Search for the cell housing the specified text and yield its (X, Y) center coordinate. 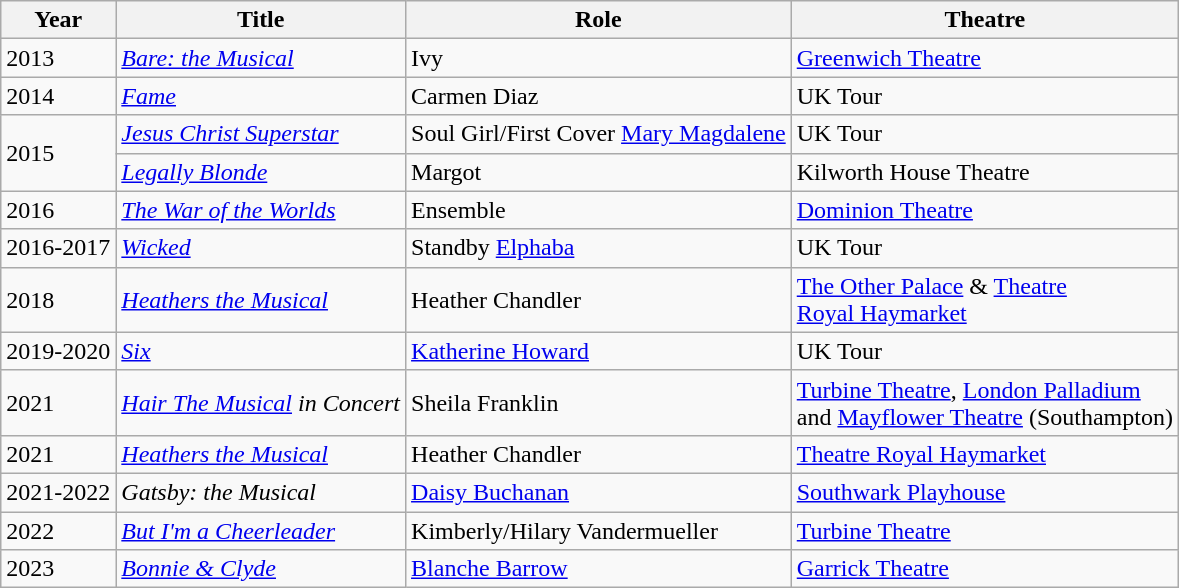
Carmen Diaz (599, 96)
Title (261, 20)
Katherine Howard (599, 351)
Ensemble (599, 210)
Bare: the Musical (261, 58)
2014 (58, 96)
Role (599, 20)
Fame (261, 96)
Turbine Theatre (984, 531)
Southwark Playhouse (984, 492)
Hair The Musical in Concert (261, 402)
Wicked (261, 248)
Dominion Theatre (984, 210)
Margot (599, 172)
Ivy (599, 58)
Theatre (984, 20)
2019-2020 (58, 351)
2016-2017 (58, 248)
Greenwich Theatre (984, 58)
The War of the Worlds (261, 210)
Legally Blonde (261, 172)
2021-2022 (58, 492)
But I'm a Cheerleader (261, 531)
Six (261, 351)
Jesus Christ Superstar (261, 134)
Bonnie & Clyde (261, 569)
Garrick Theatre (984, 569)
Standby Elphaba (599, 248)
Kimberly/Hilary Vandermueller (599, 531)
Turbine Theatre, London Palladiumand Mayflower Theatre (Southampton) (984, 402)
Theatre Royal Haymarket (984, 454)
The Other Palace & TheatreRoyal Haymarket (984, 300)
2022 (58, 531)
2018 (58, 300)
Daisy Buchanan (599, 492)
Blanche Barrow (599, 569)
2023 (58, 569)
2015 (58, 153)
Soul Girl/First Cover Mary Magdalene (599, 134)
Sheila Franklin (599, 402)
Gatsby: the Musical (261, 492)
2013 (58, 58)
Year (58, 20)
Kilworth House Theatre (984, 172)
2016 (58, 210)
